Scan for the cell matching the given text and deliver its [x, y] coordinate at center. 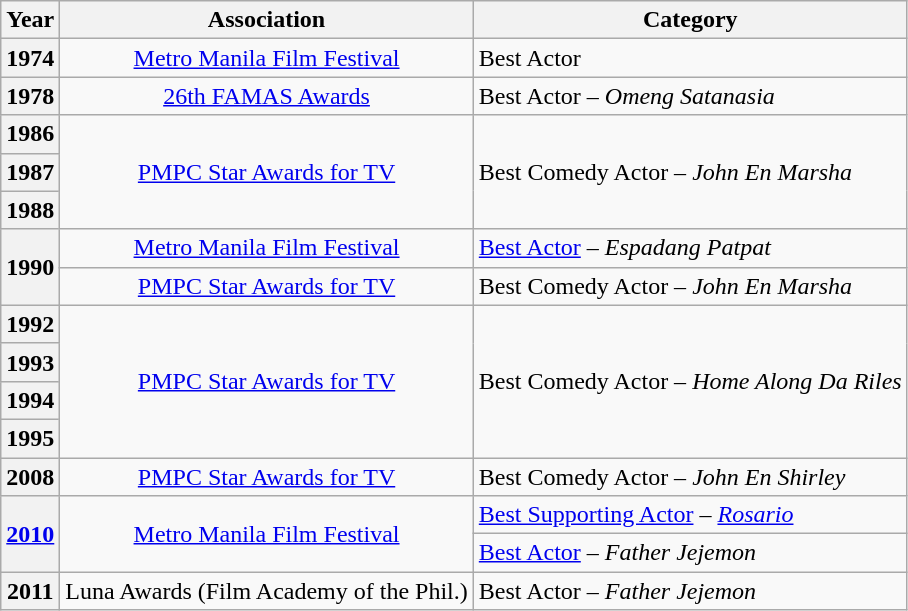
1987 [30, 172]
1986 [30, 134]
1978 [30, 96]
Best Actor [690, 58]
1990 [30, 267]
26th FAMAS Awards [266, 96]
2008 [30, 477]
Best Comedy Actor – John En Shirley [690, 477]
2010 [30, 534]
2011 [30, 591]
Category [690, 20]
Best Actor – Espadang Patpat [690, 248]
Best Comedy Actor – Home Along Da Riles [690, 381]
1992 [30, 324]
1988 [30, 210]
Luna Awards (Film Academy of the Phil.) [266, 591]
Year [30, 20]
Best Actor – Omeng Satanasia [690, 96]
Association [266, 20]
1995 [30, 438]
1994 [30, 400]
1974 [30, 58]
Best Supporting Actor – Rosario [690, 515]
1993 [30, 362]
